Output the (x, y) coordinate of the center of the cell containing the given text.  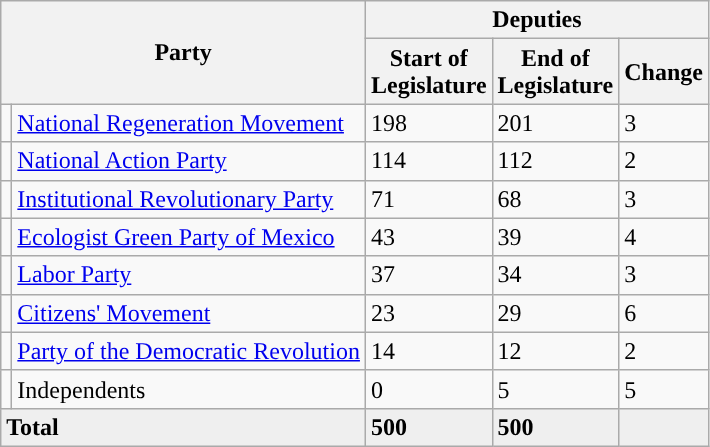
Labor Party (189, 275)
68 (556, 199)
23 (428, 313)
201 (556, 123)
39 (556, 237)
Party of the Democratic Revolution (189, 351)
114 (428, 161)
Party (184, 52)
34 (556, 275)
29 (556, 313)
198 (428, 123)
Total (184, 427)
0 (428, 389)
37 (428, 275)
43 (428, 237)
Ecologist Green Party of Mexico (189, 237)
Institutional Revolutionary Party (189, 199)
Citizens' Movement (189, 313)
4 (664, 237)
Start ofLegislature (428, 72)
National Action Party (189, 161)
Independents (189, 389)
End ofLegislature (556, 72)
Change (664, 72)
National Regeneration Movement (189, 123)
71 (428, 199)
12 (556, 351)
14 (428, 351)
112 (556, 161)
6 (664, 313)
Deputies (536, 20)
